Detect which cell encompasses the target text, then output its (x, y) center coordinate. 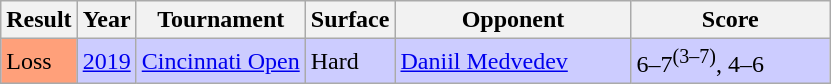
Hard (350, 62)
Daniil Medvedev (513, 62)
Score (730, 20)
Year (106, 20)
Surface (350, 20)
Result (39, 20)
6–7(3–7), 4–6 (730, 62)
Tournament (220, 20)
Loss (39, 62)
2019 (106, 62)
Cincinnati Open (220, 62)
Opponent (513, 20)
